Capture the cell that displays the provided text and extract its (X, Y) central coordinate. 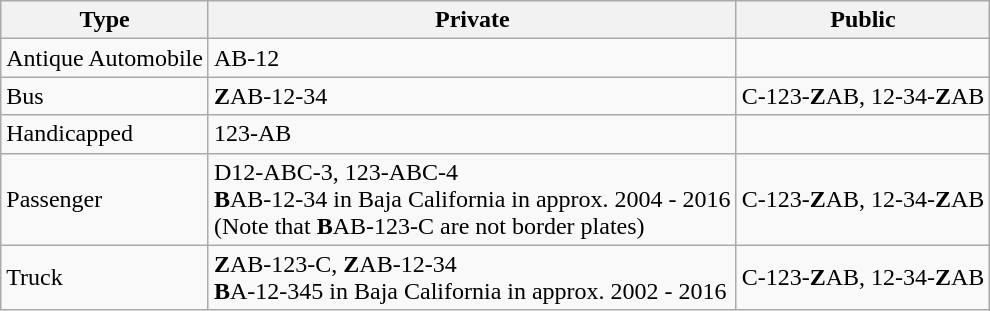
ZAB-123-C, ZAB-12-34BA-12-345 in Baja California in approx. 2002 - 2016 (472, 278)
123-AB (472, 134)
Public (863, 20)
ZAB-12-34 (472, 96)
Handicapped (105, 134)
Passenger (105, 199)
AB-12 (472, 58)
Antique Automobile (105, 58)
Truck (105, 278)
Bus (105, 96)
Type (105, 20)
D12-ABC-3, 123-ABC-4BAB-12-34 in Baja California in approx. 2004 - 2016(Note that BAB-123-C are not border plates) (472, 199)
Private (472, 20)
